Detect which cell encompasses the target text, then output its (X, Y) center coordinate. 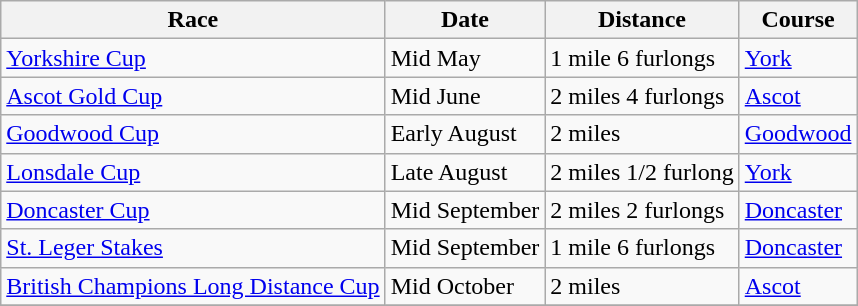
Goodwood Cup (193, 134)
Lonsdale Cup (193, 172)
Mid October (465, 286)
Date (465, 20)
British Champions Long Distance Cup (193, 286)
Mid June (465, 96)
Goodwood (798, 134)
St. Leger Stakes (193, 248)
Early August (465, 134)
Late August (465, 172)
Doncaster Cup (193, 210)
Mid May (465, 58)
2 miles 4 furlongs (642, 96)
Ascot Gold Cup (193, 96)
Yorkshire Cup (193, 58)
Distance (642, 20)
2 miles 2 furlongs (642, 210)
Course (798, 20)
2 miles 1/2 furlong (642, 172)
Race (193, 20)
